Scan for the cell matching the given text and deliver its (x, y) coordinate at center. 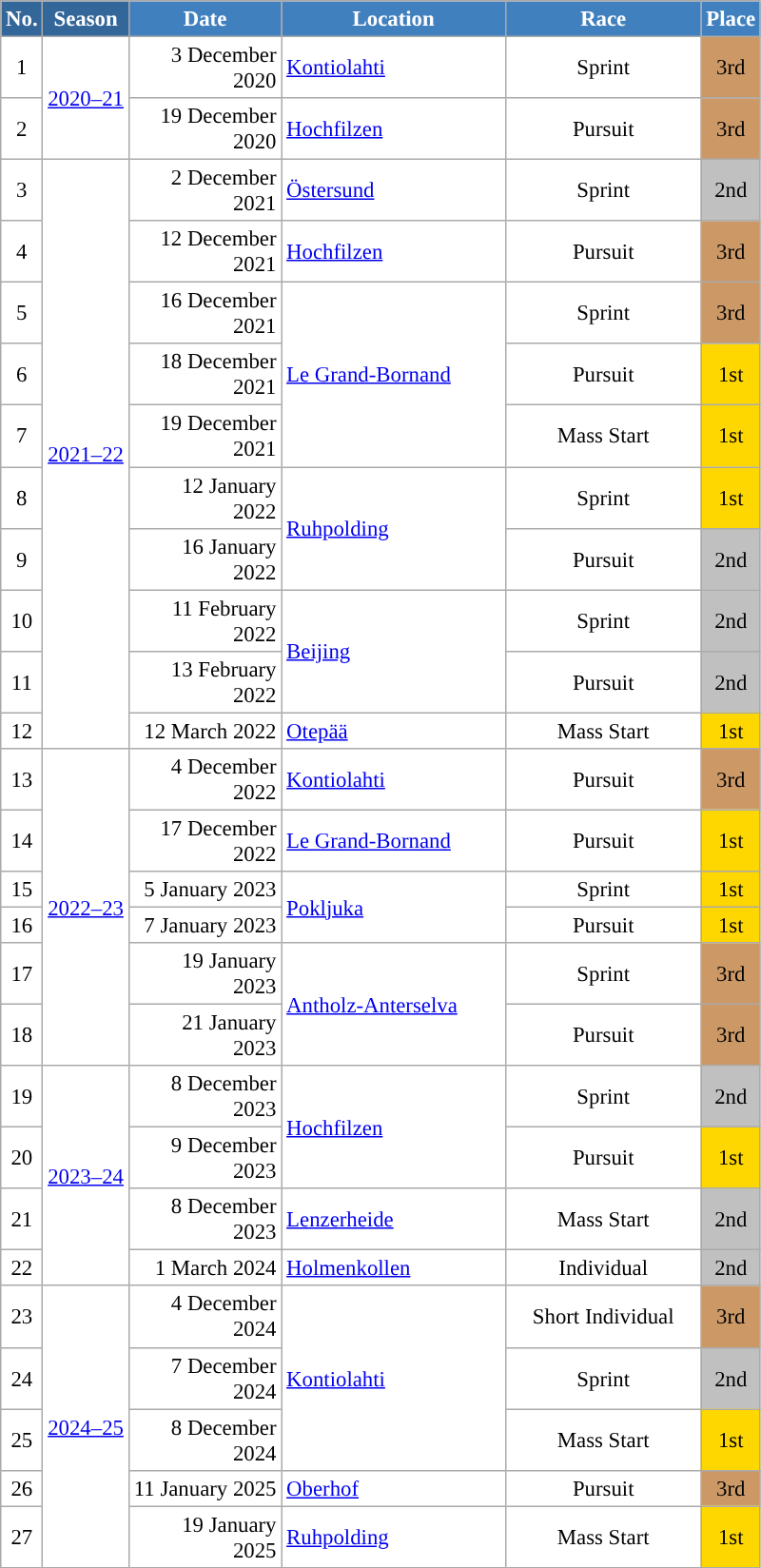
15 (22, 890)
12 (22, 731)
16 (22, 925)
21 (22, 1220)
16 January 2022 (205, 559)
12 January 2022 (205, 499)
No. (22, 19)
9 December 2023 (205, 1159)
Antholz-Anterselva (394, 1005)
12 March 2022 (205, 731)
19 (22, 1096)
7 December 2024 (205, 1378)
8 (22, 499)
19 December 2020 (205, 129)
20 (22, 1159)
9 (22, 559)
3 December 2020 (205, 69)
7 (22, 436)
4 December 2024 (205, 1317)
19 January 2025 (205, 1538)
23 (22, 1317)
Holmenkollen (394, 1268)
25 (22, 1441)
11 January 2025 (205, 1488)
21 January 2023 (205, 1035)
3 (22, 190)
7 January 2023 (205, 925)
17 (22, 974)
2023–24 (86, 1176)
2 December 2021 (205, 190)
Beijing (394, 651)
19 January 2023 (205, 974)
13 (22, 780)
12 December 2021 (205, 251)
19 December 2021 (205, 436)
14 (22, 841)
Race (603, 19)
Short Individual (603, 1317)
2020–21 (86, 99)
Date (205, 19)
Pokljuka (394, 908)
4 (22, 251)
2022–23 (86, 908)
16 December 2021 (205, 314)
Oberhof (394, 1488)
Individual (603, 1268)
Place (731, 19)
8 December 2024 (205, 1441)
5 (22, 314)
Östersund (394, 190)
6 (22, 375)
24 (22, 1378)
Otepää (394, 731)
27 (22, 1538)
4 December 2022 (205, 780)
17 December 2022 (205, 841)
26 (22, 1488)
5 January 2023 (205, 890)
18 (22, 1035)
2024–25 (86, 1427)
18 December 2021 (205, 375)
2 (22, 129)
Season (86, 19)
1 March 2024 (205, 1268)
Lenzerheide (394, 1220)
13 February 2022 (205, 681)
22 (22, 1268)
11 (22, 681)
2021–22 (86, 455)
Location (394, 19)
11 February 2022 (205, 620)
1 (22, 69)
10 (22, 620)
